For the text-containing cell, return its midpoint in [x, y] coordinate format. 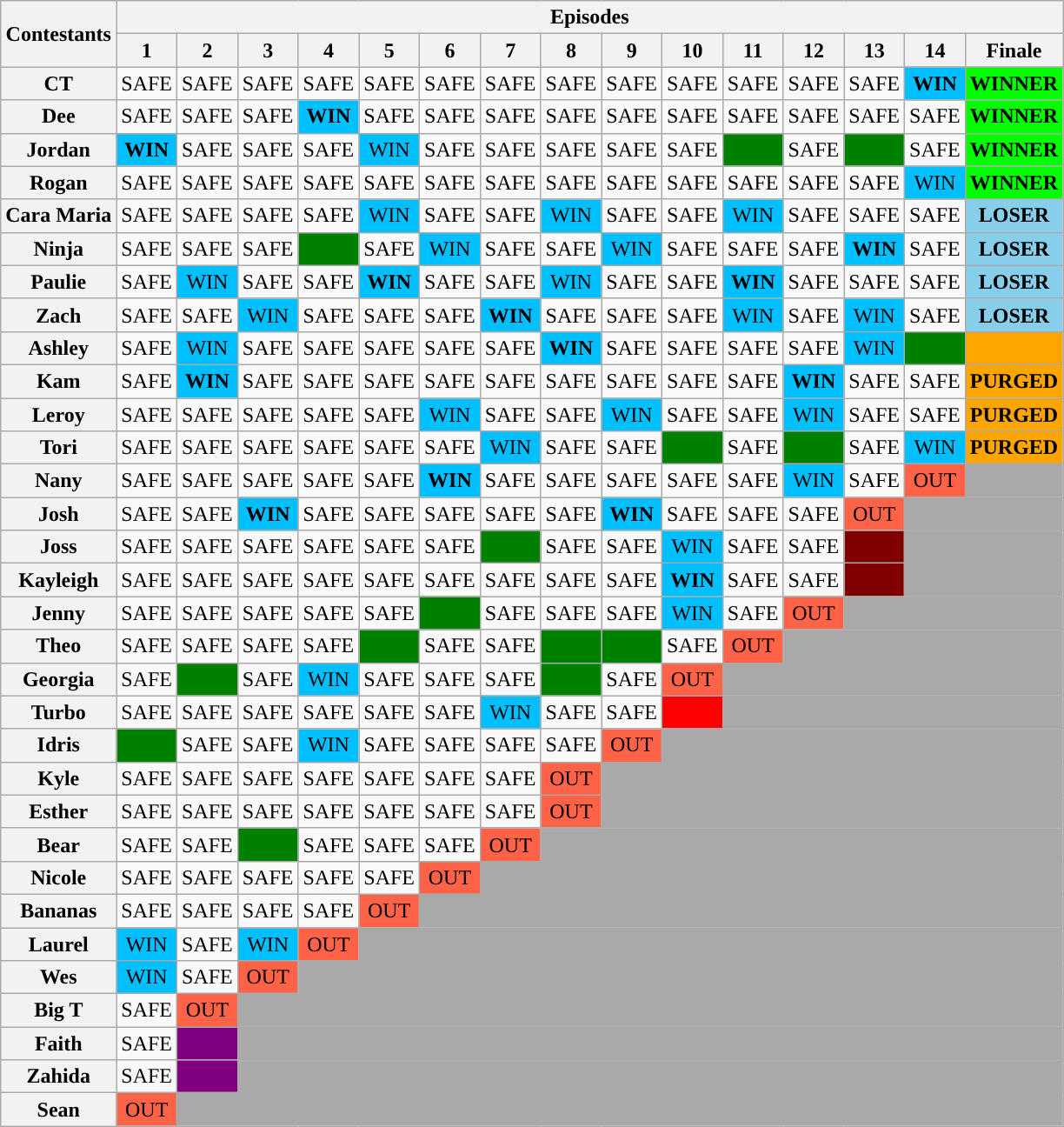
Laurel [59, 944]
Wes [59, 977]
4 [329, 50]
Finale [1014, 50]
2 [208, 50]
Bear [59, 844]
Nany [59, 481]
11 [753, 50]
Jenny [59, 613]
Rogan [59, 183]
5 [389, 50]
Kayleigh [59, 580]
8 [571, 50]
Georgia [59, 679]
Esther [59, 811]
10 [693, 50]
Zach [59, 315]
Leroy [59, 415]
Sean [59, 1110]
Cara Maria [59, 216]
Faith [59, 1044]
7 [510, 50]
6 [450, 50]
Kyle [59, 778]
Paulie [59, 282]
Big T [59, 1010]
Dee [59, 117]
Nicole [59, 877]
Ninja [59, 249]
Episodes [589, 17]
12 [814, 50]
Turbo [59, 712]
9 [632, 50]
13 [874, 50]
Bananas [59, 910]
Zahida [59, 1077]
CT [59, 83]
Ashley [59, 348]
Contestants [59, 34]
Idris [59, 745]
Kam [59, 381]
3 [268, 50]
Jordan [59, 150]
Josh [59, 514]
Theo [59, 646]
1 [147, 50]
Joss [59, 547]
14 [935, 50]
Tori [59, 448]
